Identify which cell holds the provided text, then report its (X, Y) central coordinate. 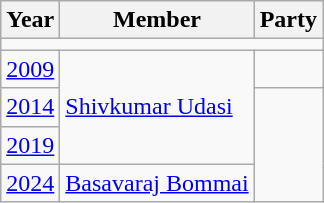
2019 (30, 145)
Shivkumar Udasi (157, 107)
Member (157, 20)
2024 (30, 183)
Basavaraj Bommai (157, 183)
Party (288, 20)
2014 (30, 107)
2009 (30, 69)
Year (30, 20)
